Detect which cell encompasses the target text, then output its (X, Y) center coordinate. 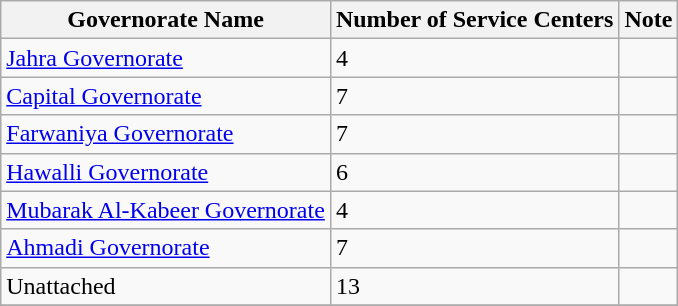
Ahmadi Governorate (166, 248)
Mubarak Al-Kabeer Governorate (166, 210)
Governorate Name (166, 20)
Hawalli Governorate (166, 172)
Unattached (166, 286)
6 (474, 172)
Jahra Governorate (166, 58)
Capital Governorate (166, 96)
13 (474, 286)
Number of Service Centers (474, 20)
Note (648, 20)
Farwaniya Governorate (166, 134)
